Return the (x, y) coordinate for the center point of the cell that contains the specified text.  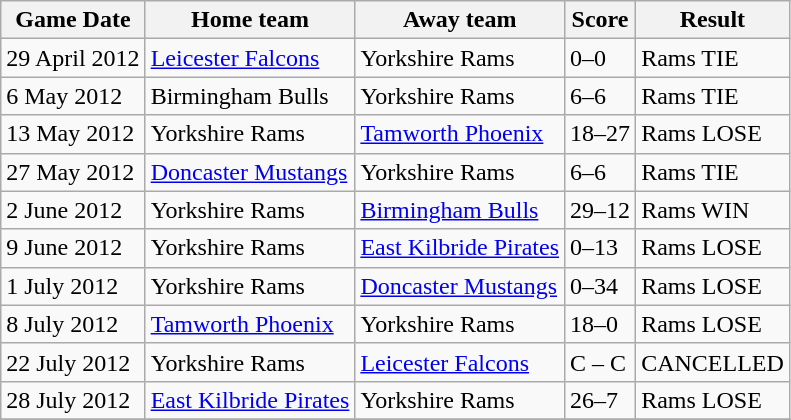
13 May 2012 (73, 134)
Away team (460, 20)
0–0 (600, 58)
Score (600, 20)
CANCELLED (713, 362)
0–34 (600, 286)
28 July 2012 (73, 400)
Result (713, 20)
18–27 (600, 134)
1 July 2012 (73, 286)
6 May 2012 (73, 96)
2 June 2012 (73, 210)
0–13 (600, 248)
9 June 2012 (73, 248)
29–12 (600, 210)
29 April 2012 (73, 58)
C – C (600, 362)
27 May 2012 (73, 172)
Home team (250, 20)
18–0 (600, 324)
26–7 (600, 400)
22 July 2012 (73, 362)
8 July 2012 (73, 324)
Game Date (73, 20)
Rams WIN (713, 210)
